Provide the [X, Y] coordinate of the cell's center where the given text is located.  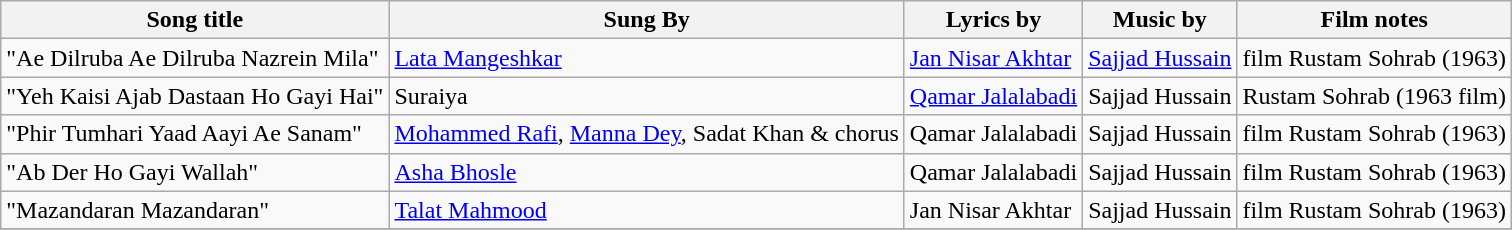
Lata Mangeshkar [646, 58]
Music by [1160, 20]
Asha Bhosle [646, 172]
Rustam Sohrab (1963 film) [1374, 96]
Lyrics by [993, 20]
Song title [195, 20]
Talat Mahmood [646, 210]
Suraiya [646, 96]
"Ae Dilruba Ae Dilruba Nazrein Mila" [195, 58]
Film notes [1374, 20]
"Phir Tumhari Yaad Aayi Ae Sanam" [195, 134]
Sung By [646, 20]
"Yeh Kaisi Ajab Dastaan Ho Gayi Hai" [195, 96]
"Mazandaran Mazandaran" [195, 210]
"Ab Der Ho Gayi Wallah" [195, 172]
Mohammed Rafi, Manna Dey, Sadat Khan & chorus [646, 134]
